Detect which cell encompasses the target text, then output its [X, Y] center coordinate. 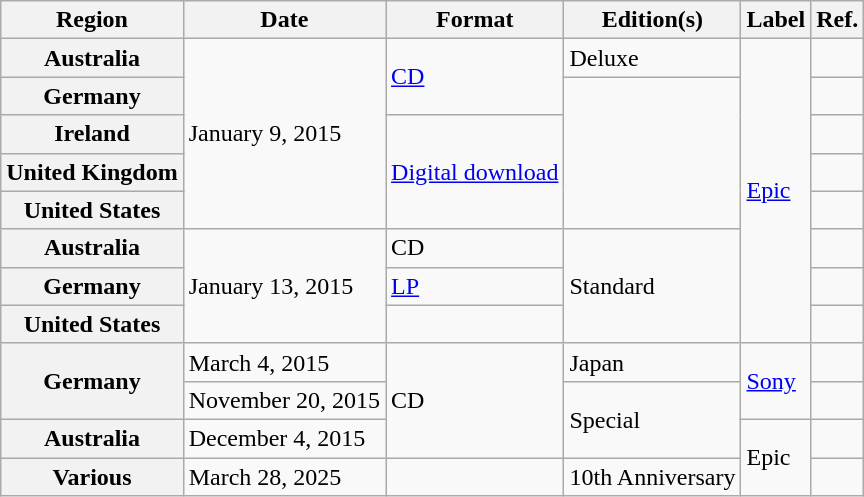
Region [92, 20]
March 28, 2025 [284, 477]
Special [652, 419]
Various [92, 477]
Edition(s) [652, 20]
Japan [652, 362]
November 20, 2015 [284, 400]
January 13, 2015 [284, 286]
Digital download [475, 172]
10th Anniversary [652, 477]
Ref. [838, 20]
Label [776, 20]
Date [284, 20]
United Kingdom [92, 172]
LP [475, 286]
Deluxe [652, 58]
Standard [652, 286]
Format [475, 20]
January 9, 2015 [284, 134]
December 4, 2015 [284, 438]
March 4, 2015 [284, 362]
Sony [776, 381]
Ireland [92, 134]
